Capture the cell that displays the provided text and extract its [x, y] central coordinate. 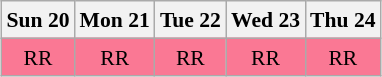
Thu 24 [343, 20]
Mon 21 [115, 20]
Sun 20 [38, 20]
Wed 23 [266, 20]
Tue 22 [190, 20]
